Find where the given text appears and provide that cell's center as [x, y] coordinate. 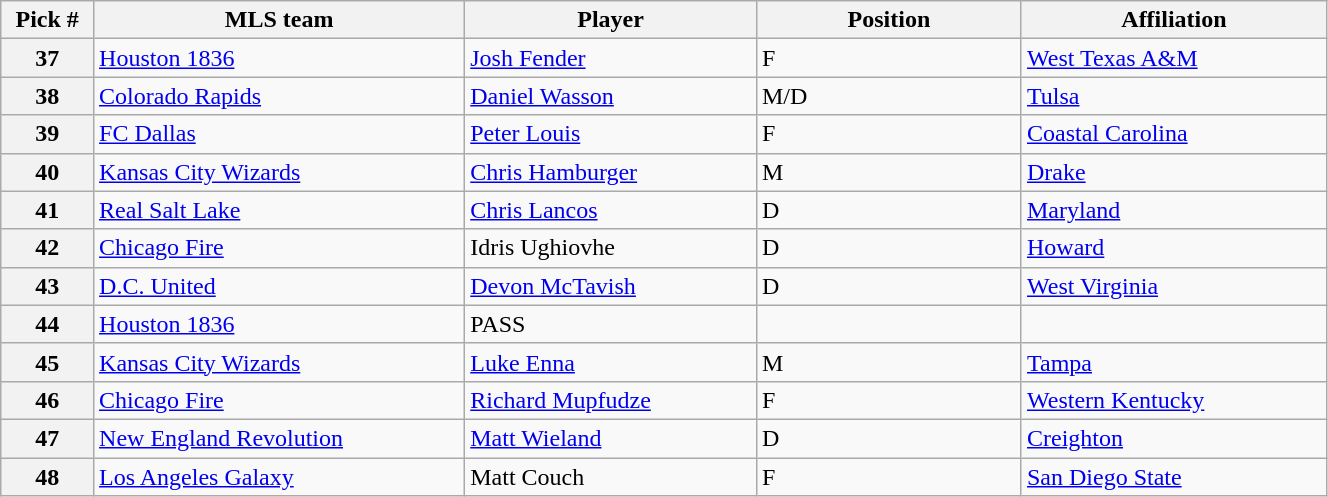
47 [48, 438]
42 [48, 248]
Drake [1174, 172]
48 [48, 477]
Matt Wieland [611, 438]
46 [48, 400]
Chris Hamburger [611, 172]
Player [611, 20]
Tampa [1174, 362]
Peter Louis [611, 134]
Chris Lancos [611, 210]
West Virginia [1174, 286]
Pick # [48, 20]
Daniel Wasson [611, 96]
New England Revolution [280, 438]
Josh Fender [611, 58]
Idris Ughiovhe [611, 248]
Los Angeles Galaxy [280, 477]
Matt Couch [611, 477]
D.C. United [280, 286]
Devon McTavish [611, 286]
39 [48, 134]
MLS team [280, 20]
Real Salt Lake [280, 210]
45 [48, 362]
Affiliation [1174, 20]
Creighton [1174, 438]
PASS [611, 324]
Maryland [1174, 210]
44 [48, 324]
38 [48, 96]
Luke Enna [611, 362]
37 [48, 58]
Howard [1174, 248]
Coastal Carolina [1174, 134]
M/D [888, 96]
San Diego State [1174, 477]
West Texas A&M [1174, 58]
Richard Mupfudze [611, 400]
Tulsa [1174, 96]
41 [48, 210]
Colorado Rapids [280, 96]
40 [48, 172]
Position [888, 20]
Western Kentucky [1174, 400]
FC Dallas [280, 134]
43 [48, 286]
